Capture the cell that displays the provided text and extract its [X, Y] central coordinate. 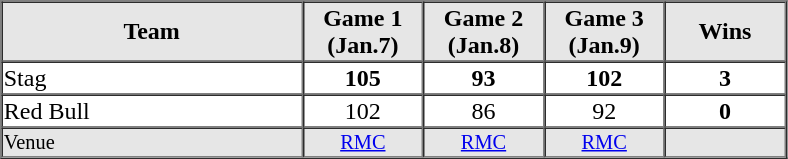
92 [604, 110]
93 [484, 78]
Game 1 (Jan.7) [362, 32]
105 [362, 78]
86 [484, 110]
Game 2 (Jan.8) [484, 32]
Team [152, 32]
Stag [152, 78]
Red Bull [152, 110]
3 [726, 78]
0 [726, 110]
Wins [726, 32]
Venue [152, 143]
Game 3 (Jan.9) [604, 32]
